Pinpoint the cell where the given text exists, returning its (X, Y) midpoint coordinate. 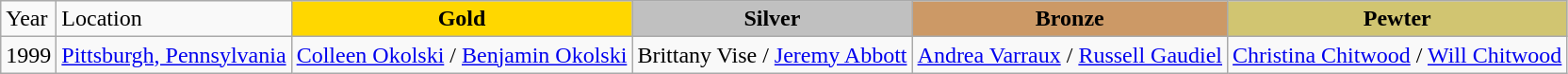
Location (173, 19)
Pewter (1397, 19)
Year (28, 19)
Colleen Okolski / Benjamin Okolski (462, 55)
1999 (28, 55)
Gold (462, 19)
Silver (773, 19)
Pittsburgh, Pennsylvania (173, 55)
Andrea Varraux / Russell Gaudiel (1070, 55)
Bronze (1070, 19)
Brittany Vise / Jeremy Abbott (773, 55)
Christina Chitwood / Will Chitwood (1397, 55)
